Find where the given text appears and provide that cell's center as (X, Y) coordinate. 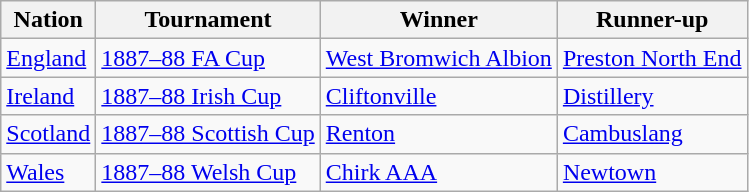
Ireland (48, 96)
England (48, 58)
1887–88 Welsh Cup (208, 172)
Scotland (48, 134)
Renton (438, 134)
1887–88 FA Cup (208, 58)
1887–88 Scottish Cup (208, 134)
1887–88 Irish Cup (208, 96)
Cliftonville (438, 96)
Nation (48, 20)
Cambuslang (652, 134)
West Bromwich Albion (438, 58)
Winner (438, 20)
Chirk AAA (438, 172)
Distillery (652, 96)
Wales (48, 172)
Newtown (652, 172)
Runner-up (652, 20)
Preston North End (652, 58)
Tournament (208, 20)
